Return the (x, y) coordinate for the center point of the cell that contains the specified text.  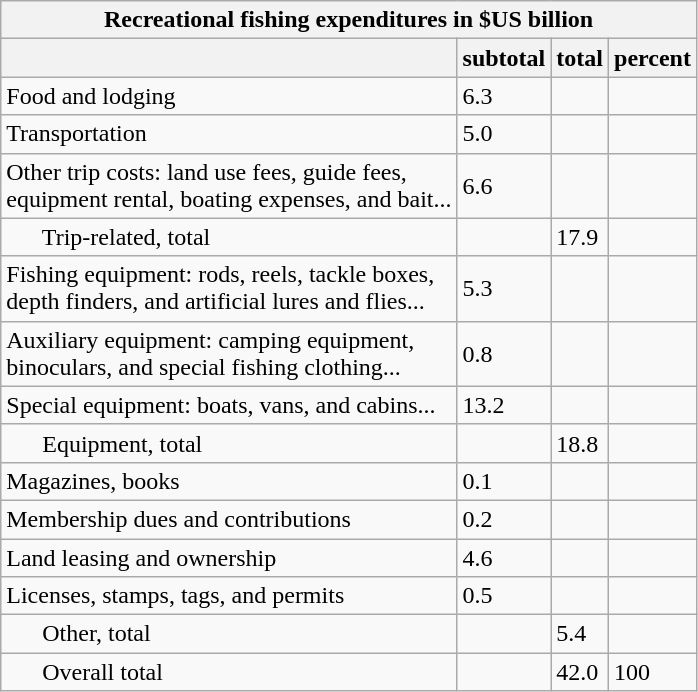
0.8 (504, 354)
total (580, 58)
Transportation (229, 134)
percent (653, 58)
Overall total (229, 672)
13.2 (504, 405)
0.2 (504, 519)
Trip-related, total (229, 237)
Equipment, total (229, 443)
5.4 (580, 634)
100 (653, 672)
17.9 (580, 237)
Licenses, stamps, tags, and permits (229, 596)
42.0 (580, 672)
Land leasing and ownership (229, 557)
6.3 (504, 96)
Other trip costs: land use fees, guide fees,equipment rental, boating expenses, and bait... (229, 186)
5.3 (504, 288)
5.0 (504, 134)
18.8 (580, 443)
Membership dues and contributions (229, 519)
Auxiliary equipment: camping equipment,binoculars, and special fishing clothing... (229, 354)
subtotal (504, 58)
Food and lodging (229, 96)
0.5 (504, 596)
Recreational fishing expenditures in $US billion (349, 20)
0.1 (504, 481)
Fishing equipment: rods, reels, tackle boxes,depth finders, and artificial lures and flies... (229, 288)
Magazines, books (229, 481)
Special equipment: boats, vans, and cabins... (229, 405)
Other, total (229, 634)
6.6 (504, 186)
4.6 (504, 557)
